Find where the given text appears and provide that cell's center as (x, y) coordinate. 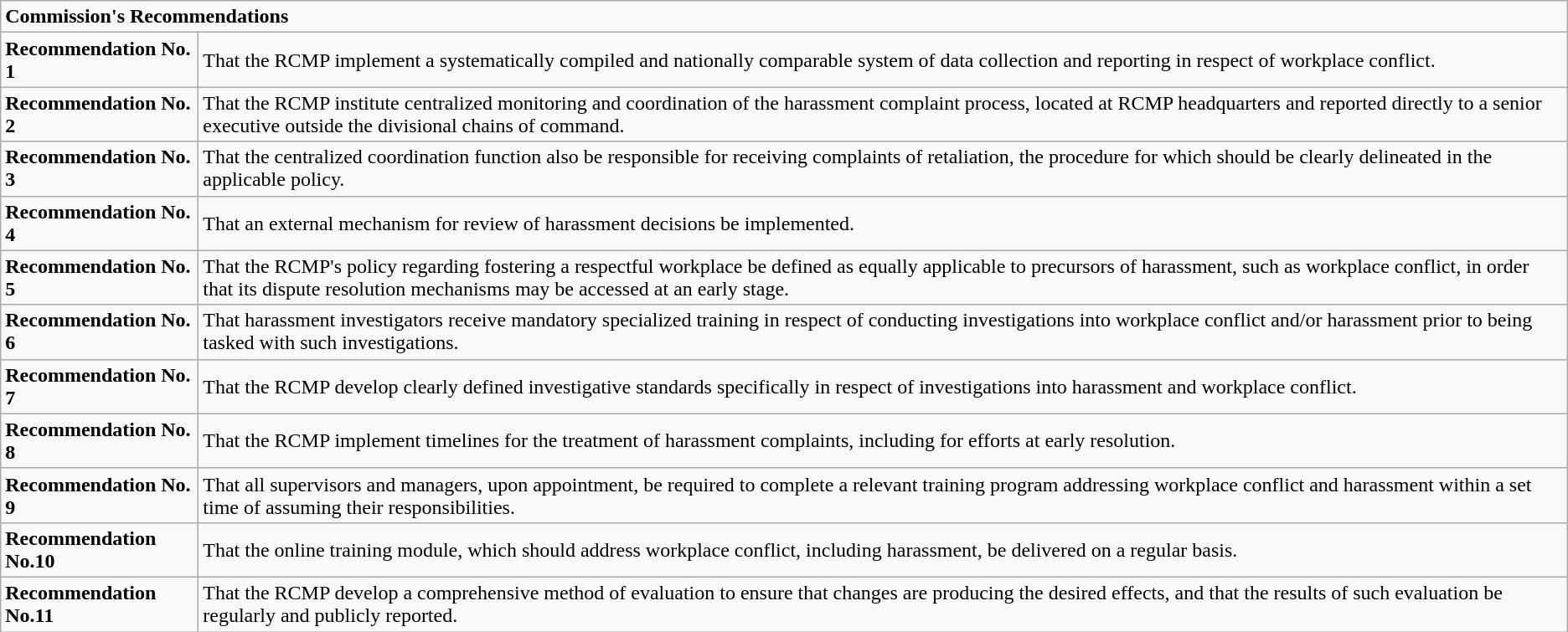
Recommendation No. 6 (100, 331)
That the RCMP develop clearly defined investigative standards specifically in respect of investigations into harassment and workplace conflict. (883, 387)
Recommendation No. 7 (100, 387)
Recommendation No. 4 (100, 223)
Recommendation No.10 (100, 549)
Recommendation No. 5 (100, 278)
That the RCMP implement a systematically compiled and nationally comparable system of data collection and reporting in respect of workplace conflict. (883, 60)
That the online training module, which should address workplace conflict, including harassment, be delivered on a regular basis. (883, 549)
Recommendation No.11 (100, 604)
That an external mechanism for review of harassment decisions be implemented. (883, 223)
That the RCMP implement timelines for the treatment of harassment complaints, including for efforts at early resolution. (883, 440)
Recommendation No. 8 (100, 440)
Recommendation No. 2 (100, 114)
Recommendation No. 3 (100, 169)
Recommendation No. 9 (100, 496)
Commission's Recommendations (784, 17)
Recommendation No. 1 (100, 60)
